Identify which cell holds the provided text, then report its [x, y] central coordinate. 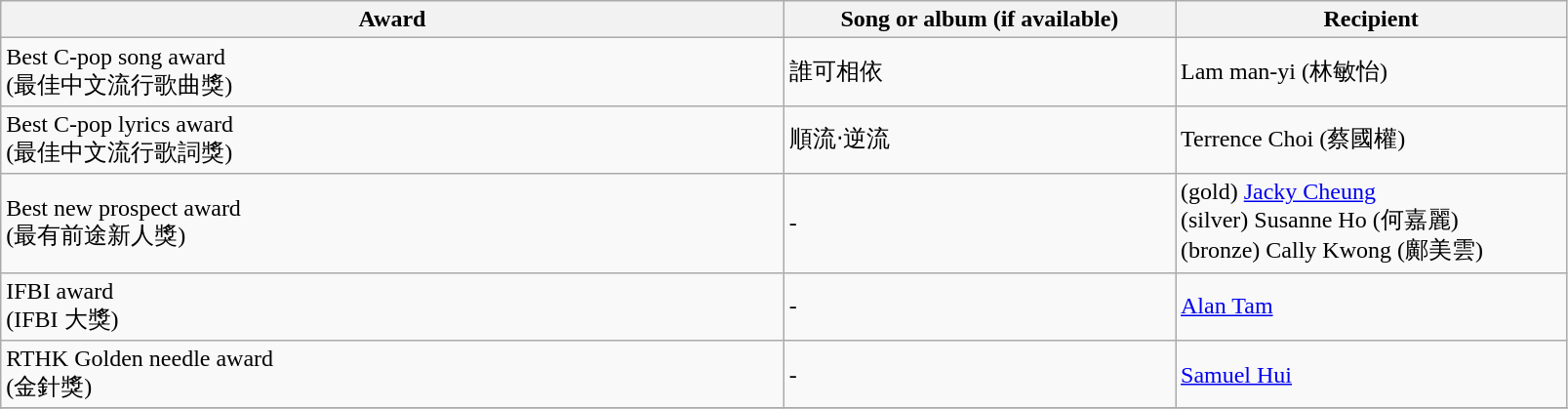
Lam man-yi (林敏怡) [1370, 72]
順流‧逆流 [980, 140]
Samuel Hui [1370, 375]
Recipient [1370, 20]
RTHK Golden needle award(金針獎) [392, 375]
Terrence Choi (蔡國權) [1370, 140]
Alan Tam [1370, 307]
Award [392, 20]
IFBI award(IFBI 大獎) [392, 307]
Best new prospect award(最有前途新人獎) [392, 223]
Song or album (if available) [980, 20]
Best C-pop song award(最佳中文流行歌曲獎) [392, 72]
(gold) Jacky Cheung(silver) Susanne Ho (何嘉麗)(bronze) Cally Kwong (鄺美雲) [1370, 223]
Best C-pop lyrics award(最佳中文流行歌詞獎) [392, 140]
誰可相依 [980, 72]
